Find where the given text appears and provide that cell's center as (X, Y) coordinate. 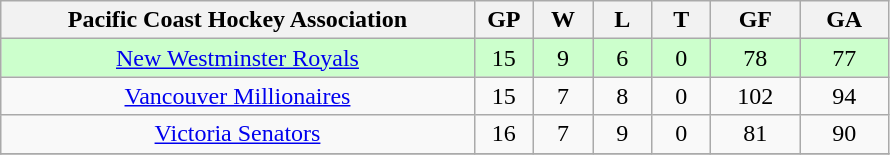
77 (844, 58)
T (682, 20)
90 (844, 134)
L (622, 20)
Victoria Senators (238, 134)
GP (504, 20)
GA (844, 20)
6 (622, 58)
81 (756, 134)
Pacific Coast Hockey Association (238, 20)
16 (504, 134)
94 (844, 96)
GF (756, 20)
New Westminster Royals (238, 58)
78 (756, 58)
102 (756, 96)
Vancouver Millionaires (238, 96)
8 (622, 96)
W (562, 20)
